Return (X, Y) of the center of cell containing provided text 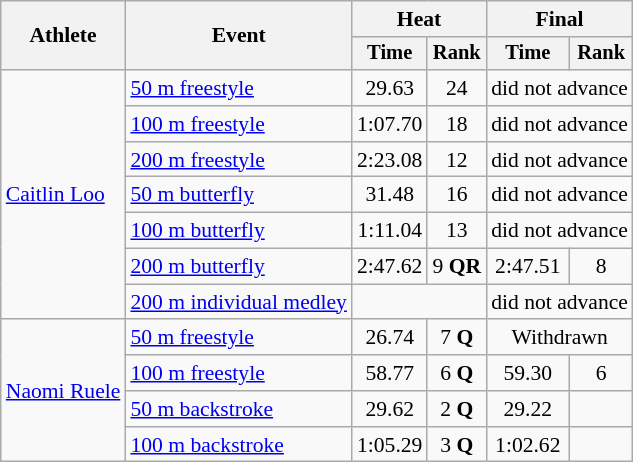
12 (456, 160)
Caitlin Loo (64, 194)
2:23.08 (390, 160)
29.62 (390, 409)
1:11.04 (390, 231)
1:07.70 (390, 124)
200 m individual medley (238, 302)
200 m butterfly (238, 267)
8 (601, 267)
13 (456, 231)
200 m freestyle (238, 160)
59.30 (528, 373)
9 QR (456, 267)
Athlete (64, 36)
6 (601, 373)
6 Q (456, 373)
Event (238, 36)
50 m backstroke (238, 409)
29.22 (528, 409)
7 Q (456, 338)
Heat (419, 19)
2 Q (456, 409)
58.77 (390, 373)
26.74 (390, 338)
100 m butterfly (238, 231)
16 (456, 195)
24 (456, 88)
2:47.51 (528, 267)
50 m butterfly (238, 195)
Final (560, 19)
2:47.62 (390, 267)
18 (456, 124)
31.48 (390, 195)
Withdrawn (560, 338)
Naomi Ruele (64, 391)
29.63 (390, 88)
